Provide the [x, y] coordinate of the cell's center where the given text is located.  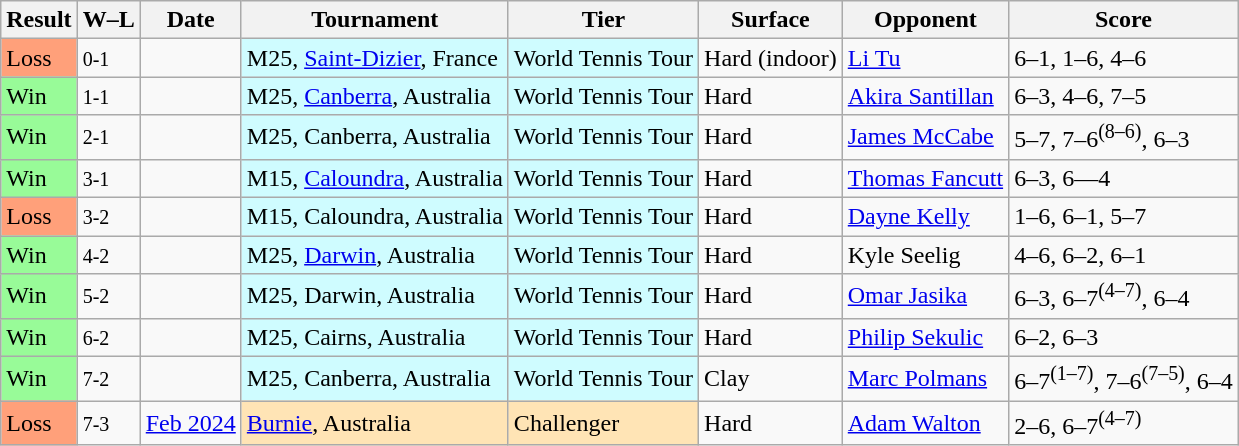
2–6, 6–7(4–7) [1124, 424]
Akira Santillan [925, 96]
Kyle Seelig [925, 255]
7-2 [108, 378]
Burnie, Australia [374, 424]
M25, Saint-Dizier, France [374, 58]
7-3 [108, 424]
Score [1124, 20]
W–L [108, 20]
Result [39, 20]
Dayne Kelly [925, 217]
Philip Sekulic [925, 337]
5-2 [108, 296]
Marc Polmans [925, 378]
Tier [603, 20]
Challenger [603, 424]
Li Tu [925, 58]
Surface [771, 20]
4–6, 6–2, 6–1 [1124, 255]
2-1 [108, 138]
Hard (indoor) [771, 58]
6–1, 1–6, 4–6 [1124, 58]
M25, Cairns, Australia [374, 337]
Omar Jasika [925, 296]
Adam Walton [925, 424]
6–3, 6–7(4–7), 6–4 [1124, 296]
Opponent [925, 20]
Clay [771, 378]
3-1 [108, 178]
Thomas Fancutt [925, 178]
Tournament [374, 20]
6–3, 6—4 [1124, 178]
4-2 [108, 255]
6–7(1–7), 7–6(7–5), 6–4 [1124, 378]
5–7, 7–6(8–6), 6–3 [1124, 138]
0-1 [108, 58]
3-2 [108, 217]
6–2, 6–3 [1124, 337]
1-1 [108, 96]
Date [190, 20]
6–3, 4–6, 7–5 [1124, 96]
Feb 2024 [190, 424]
James McCabe [925, 138]
6-2 [108, 337]
1–6, 6–1, 5–7 [1124, 217]
